From the cell containing the given text, extract its center point as [x, y] coordinate. 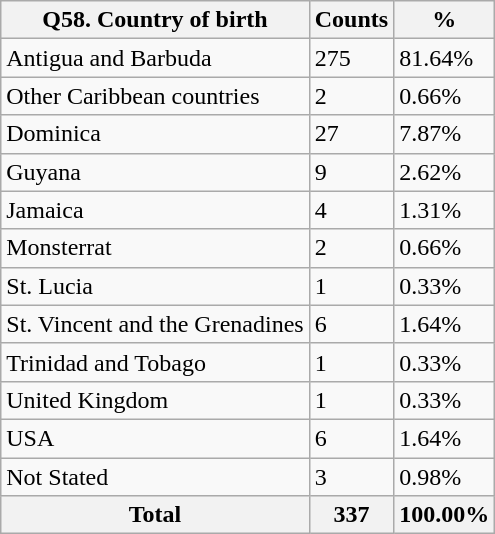
% [444, 20]
Trinidad and Tobago [155, 362]
Total [155, 515]
1.31% [444, 210]
Not Stated [155, 477]
275 [351, 58]
Monsterrat [155, 248]
7.87% [444, 134]
81.64% [444, 58]
USA [155, 438]
Counts [351, 20]
Dominica [155, 134]
Antigua and Barbuda [155, 58]
337 [351, 515]
St. Lucia [155, 286]
St. Vincent and the Grenadines [155, 324]
Other Caribbean countries [155, 96]
100.00% [444, 515]
Guyana [155, 172]
Jamaica [155, 210]
0.98% [444, 477]
4 [351, 210]
United Kingdom [155, 400]
Q58. Country of birth [155, 20]
27 [351, 134]
2.62% [444, 172]
3 [351, 477]
9 [351, 172]
